Scan for the cell matching the given text and deliver its (X, Y) coordinate at center. 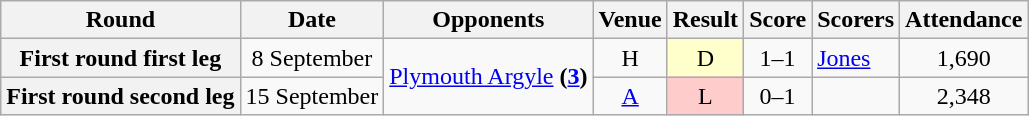
Attendance (964, 20)
Round (120, 20)
Date (312, 20)
Venue (630, 20)
2,348 (964, 96)
15 September (312, 96)
Plymouth Argyle (3) (488, 77)
H (630, 58)
Result (705, 20)
1–1 (778, 58)
1,690 (964, 58)
Score (778, 20)
First round second leg (120, 96)
Opponents (488, 20)
D (705, 58)
Scorers (856, 20)
A (630, 96)
L (705, 96)
Jones (856, 58)
8 September (312, 58)
First round first leg (120, 58)
0–1 (778, 96)
